Scan for the cell matching the given text and deliver its (X, Y) coordinate at center. 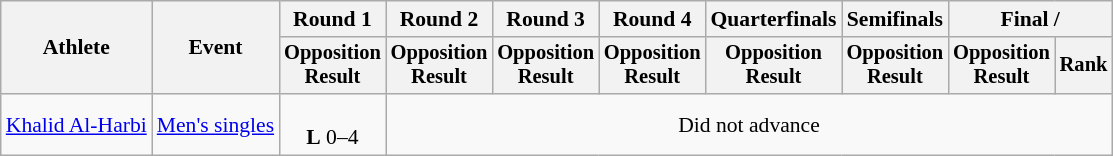
Final / (1030, 19)
Quarterfinals (773, 19)
Round 2 (440, 19)
Round 1 (332, 19)
Round 3 (546, 19)
Rank (1084, 66)
Event (216, 48)
Khalid Al-Harbi (76, 124)
Athlete (76, 48)
Semifinals (896, 19)
Men's singles (216, 124)
L 0–4 (332, 124)
Did not advance (750, 124)
Round 4 (652, 19)
